Search for the cell housing the specified text and yield its (X, Y) center coordinate. 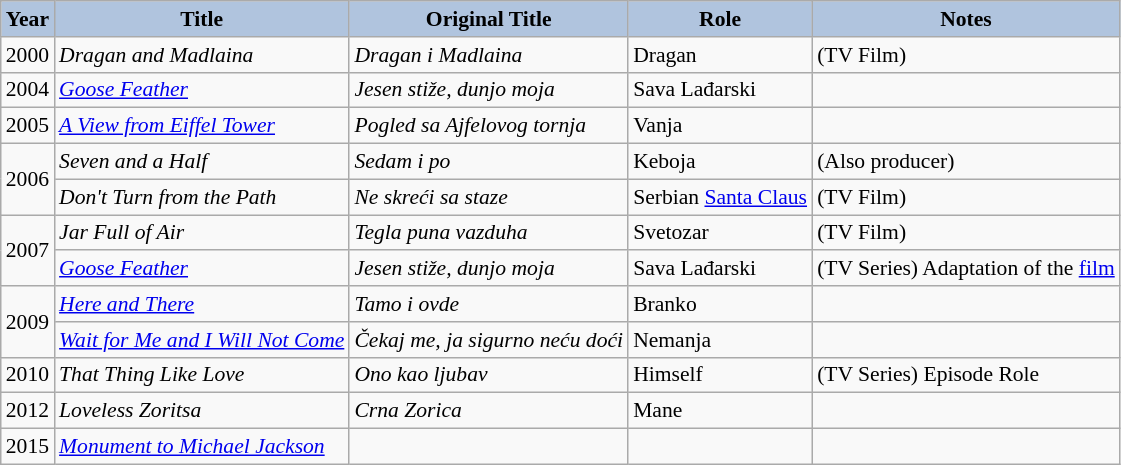
Ne skreći sa staze (488, 197)
Dragan i Madlaina (488, 55)
Crna Zorica (488, 411)
Nemanja (720, 340)
Original Title (488, 19)
Vanja (720, 126)
Loveless Zoritsa (202, 411)
Dragan (720, 55)
Notes (966, 19)
Svetozar (720, 233)
2004 (28, 90)
Here and There (202, 304)
2007 (28, 250)
2012 (28, 411)
Serbian Santa Claus (720, 197)
Role (720, 19)
Himself (720, 375)
2010 (28, 375)
Monument to Michael Jackson (202, 447)
Mane (720, 411)
2009 (28, 322)
Čekaj me, ja sigurno neću doći (488, 340)
Don't Turn from the Path (202, 197)
Tamo i ovde (488, 304)
(Also producer) (966, 162)
Ono kao ljubav (488, 375)
A View from Eiffel Tower (202, 126)
That Thing Like Love (202, 375)
Keboja (720, 162)
2006 (28, 180)
Dragan and Madlaina (202, 55)
(TV Series) Adaptation of the film (966, 269)
2015 (28, 447)
Seven and a Half (202, 162)
Branko (720, 304)
Tegla puna vazduha (488, 233)
Title (202, 19)
2005 (28, 126)
Jar Full of Air (202, 233)
Wait for Me and I Will Not Come (202, 340)
Sedam i po (488, 162)
Pogled sa Ajfelovog tornja (488, 126)
Year (28, 19)
(TV Series) Episode Role (966, 375)
2000 (28, 55)
